Output the (X, Y) coordinate of the center of the cell containing the given text.  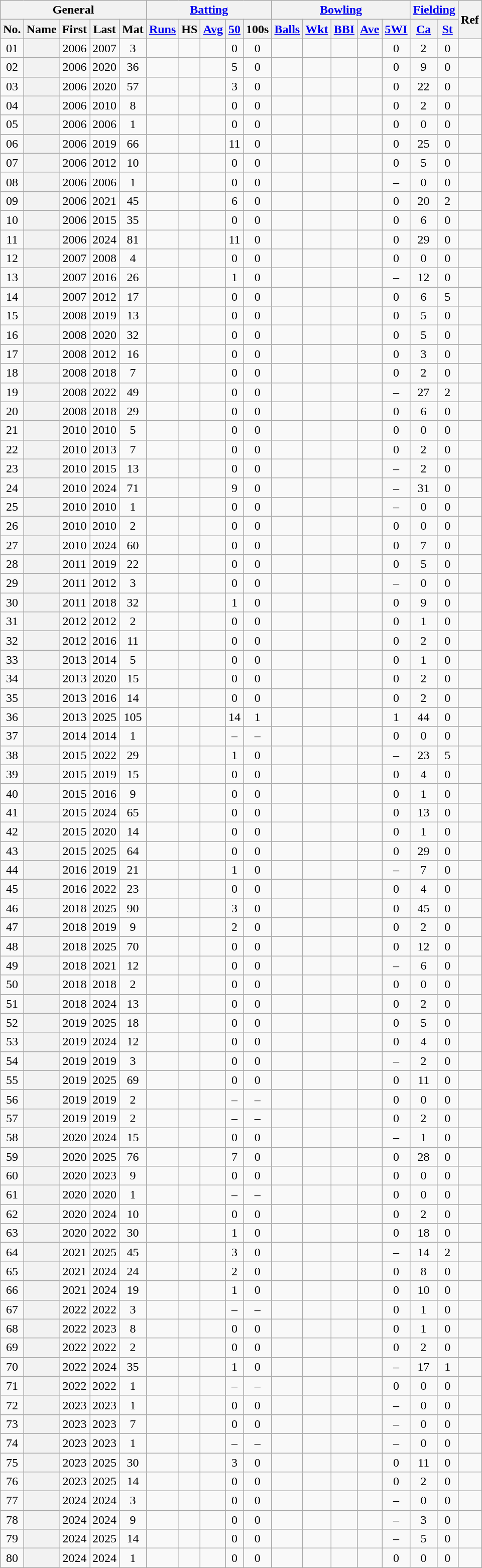
47 (12, 927)
Name (41, 29)
53 (12, 1042)
67 (12, 1309)
42 (12, 831)
No. (12, 29)
04 (12, 105)
56 (12, 1099)
02 (12, 67)
General (73, 10)
03 (12, 86)
61 (12, 1195)
54 (12, 1061)
Avg (213, 29)
08 (12, 182)
Ref (470, 20)
07 (12, 163)
05 (12, 125)
First (74, 29)
Batting (209, 10)
90 (133, 908)
100s (258, 29)
52 (12, 1023)
51 (12, 1004)
38 (12, 755)
09 (12, 201)
59 (12, 1156)
01 (12, 48)
06 (12, 144)
Bowling (341, 10)
39 (12, 774)
37 (12, 736)
80 (12, 1558)
68 (12, 1329)
St (447, 29)
5WI (396, 29)
48 (12, 946)
HS (190, 29)
81 (133, 239)
78 (12, 1520)
33 (12, 660)
40 (12, 793)
Ave (370, 29)
Balls (287, 29)
Runs (162, 29)
74 (12, 1443)
41 (12, 812)
Fielding (434, 10)
77 (12, 1501)
72 (12, 1405)
75 (12, 1463)
Wkt (317, 29)
105 (133, 717)
58 (12, 1137)
73 (12, 1424)
55 (12, 1080)
46 (12, 908)
62 (12, 1214)
BBI (344, 29)
Mat (133, 29)
Ca (424, 29)
Last (104, 29)
63 (12, 1233)
79 (12, 1539)
34 (12, 679)
43 (12, 851)
